Return the (x, y) coordinate for the center point of the cell that contains the specified text.  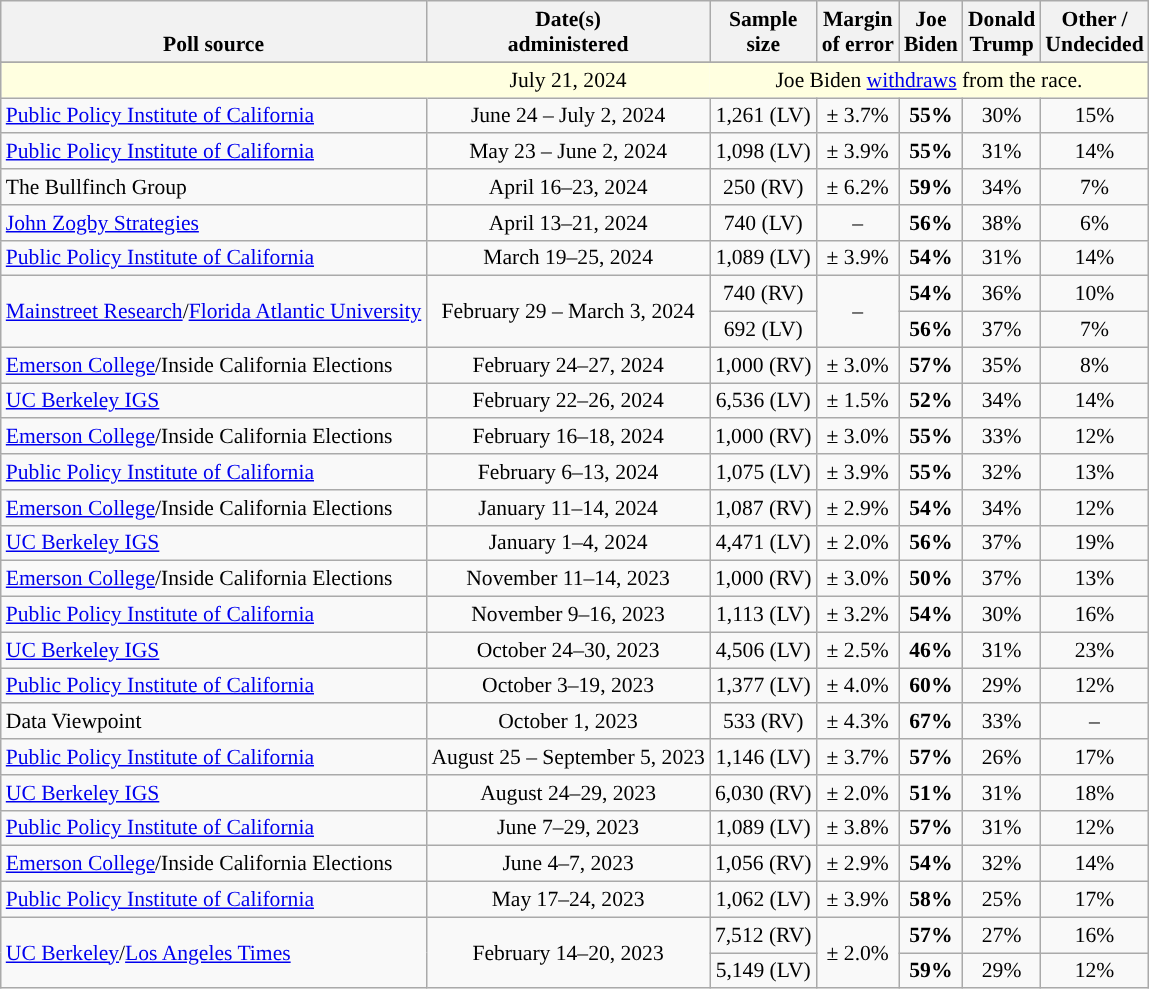
4,471 (LV) (764, 543)
± 2.5% (858, 650)
38% (1002, 223)
60% (931, 686)
740 (LV) (764, 223)
1,075 (LV) (764, 472)
67% (931, 722)
October 24–30, 2023 (568, 650)
November 11–14, 2023 (568, 579)
Marginof error (858, 32)
35% (1002, 365)
1,098 (LV) (764, 152)
26% (1002, 757)
533 (RV) (764, 722)
740 (RV) (764, 294)
19% (1094, 543)
May 17–24, 2023 (568, 900)
58% (931, 900)
10% (1094, 294)
April 16–23, 2024 (568, 187)
± 3.8% (858, 828)
6,030 (RV) (764, 793)
February 24–27, 2024 (568, 365)
August 24–29, 2023 (568, 793)
1,062 (LV) (764, 900)
Mainstreet Research/Florida Atlantic University (214, 312)
5,149 (LV) (764, 971)
November 9–16, 2023 (568, 615)
January 1–4, 2024 (568, 543)
February 16–18, 2024 (568, 437)
18% (1094, 793)
Poll source (214, 32)
JoeBiden (931, 32)
February 29 – March 3, 2024 (568, 312)
46% (931, 650)
March 19–25, 2024 (568, 258)
May 23 – June 2, 2024 (568, 152)
1,056 (RV) (764, 864)
6,536 (LV) (764, 401)
April 13–21, 2024 (568, 223)
June 4–7, 2023 (568, 864)
15% (1094, 116)
February 14–20, 2023 (568, 952)
1,087 (RV) (764, 508)
UC Berkeley/Los Angeles Times (214, 952)
1,146 (LV) (764, 757)
October 3–19, 2023 (568, 686)
The Bullfinch Group (214, 187)
7,512 (RV) (764, 935)
August 25 – September 5, 2023 (568, 757)
± 6.2% (858, 187)
July 21, 2024 (568, 80)
1,113 (LV) (764, 615)
Data Viewpoint (214, 722)
February 6–13, 2024 (568, 472)
DonaldTrump (1002, 32)
51% (931, 793)
27% (1002, 935)
50% (931, 579)
Joe Biden withdraws from the race. (930, 80)
John Zogby Strategies (214, 223)
± 4.0% (858, 686)
Samplesize (764, 32)
8% (1094, 365)
6% (1094, 223)
52% (931, 401)
692 (LV) (764, 330)
Date(s)administered (568, 32)
25% (1002, 900)
October 1, 2023 (568, 722)
1,377 (LV) (764, 686)
± 3.2% (858, 615)
February 22–26, 2024 (568, 401)
1,261 (LV) (764, 116)
250 (RV) (764, 187)
4,506 (LV) (764, 650)
± 4.3% (858, 722)
June 24 – July 2, 2024 (568, 116)
June 7–29, 2023 (568, 828)
Other /Undecided (1094, 32)
January 11–14, 2024 (568, 508)
23% (1094, 650)
± 1.5% (858, 401)
36% (1002, 294)
